For the text-containing cell, return its midpoint in [x, y] coordinate format. 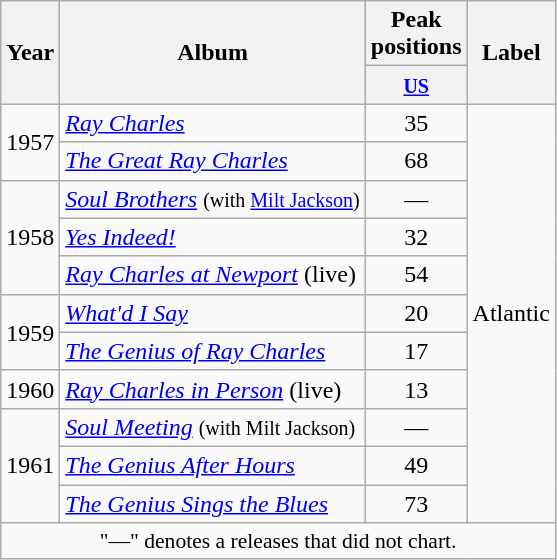
73 [416, 503]
35 [416, 123]
Ray Charles at Newport (live) [212, 275]
Soul Meeting (with Milt Jackson) [212, 427]
1958 [30, 237]
68 [416, 161]
1960 [30, 389]
32 [416, 237]
Atlantic [511, 314]
20 [416, 313]
The Great Ray Charles [212, 161]
1957 [30, 142]
Ray Charles in Person (live) [212, 389]
49 [416, 465]
54 [416, 275]
What'd I Say [212, 313]
The Genius After Hours [212, 465]
Year [30, 52]
13 [416, 389]
Soul Brothers (with Milt Jackson) [212, 199]
Album [212, 52]
Label [511, 52]
US [416, 85]
Peak positions [416, 34]
1959 [30, 332]
17 [416, 351]
Ray Charles [212, 123]
The Genius of Ray Charles [212, 351]
1961 [30, 465]
Yes Indeed! [212, 237]
The Genius Sings the Blues [212, 503]
"—" denotes a releases that did not chart. [278, 541]
